Determine the (X, Y) coordinate at the center of the cell enclosing the given text.  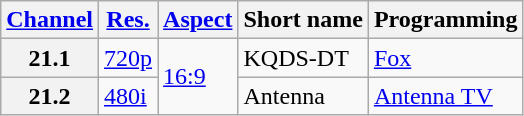
720p (128, 58)
21.2 (50, 96)
Programming (446, 20)
Antenna TV (446, 96)
16:9 (198, 77)
Short name (303, 20)
Channel (50, 20)
Res. (128, 20)
Aspect (198, 20)
Antenna (303, 96)
21.1 (50, 58)
KQDS-DT (303, 58)
480i (128, 96)
Fox (446, 58)
